Pinpoint the cell where the given text exists, returning its [x, y] midpoint coordinate. 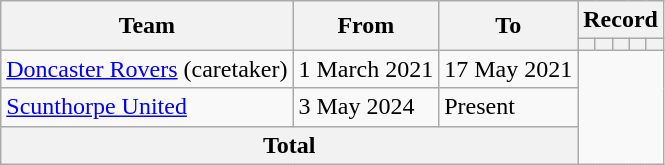
Doncaster Rovers (caretaker) [147, 69]
Scunthorpe United [147, 107]
From [366, 26]
17 May 2021 [508, 69]
1 March 2021 [366, 69]
Team [147, 26]
Present [508, 107]
Total [290, 145]
3 May 2024 [366, 107]
To [508, 26]
Record [621, 20]
